Return the [x, y] coordinate for the center point of the cell that contains the specified text.  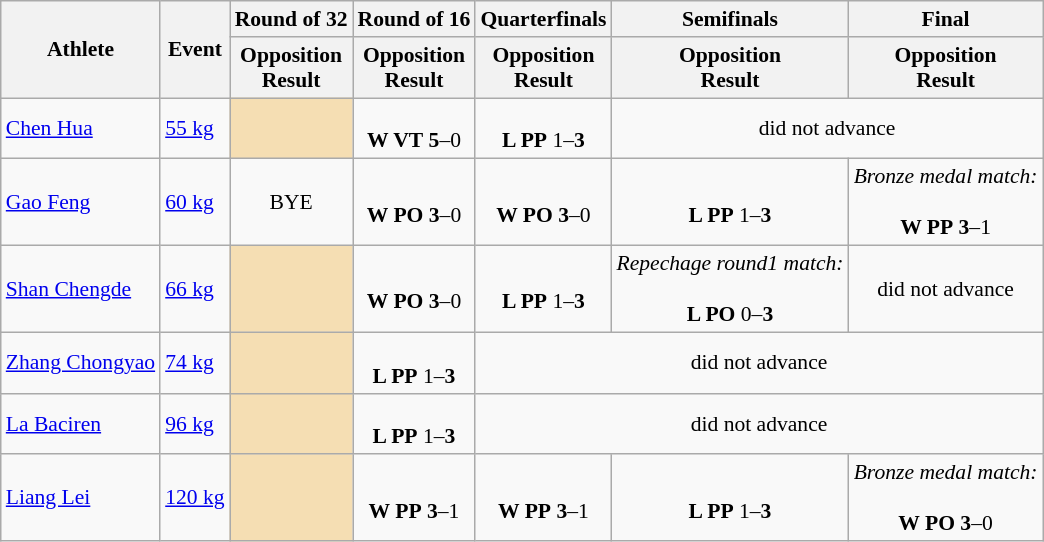
Bronze medal match:W PP 3–1 [946, 202]
Event [194, 50]
Repechage round1 match:L PO 0–3 [730, 290]
La Baciren [80, 424]
Gao Feng [80, 202]
60 kg [194, 202]
55 kg [194, 128]
96 kg [194, 424]
Semifinals [730, 19]
Zhang Chongyao [80, 362]
120 kg [194, 498]
Liang Lei [80, 498]
Athlete [80, 50]
Round of 16 [414, 19]
Chen Hua [80, 128]
W VT 5–0 [414, 128]
66 kg [194, 290]
Shan Chengde [80, 290]
BYE [292, 202]
Final [946, 19]
74 kg [194, 362]
Round of 32 [292, 19]
Quarterfinals [543, 19]
Bronze medal match:W PO 3–0 [946, 498]
